Search for the cell housing the specified text and yield its [x, y] center coordinate. 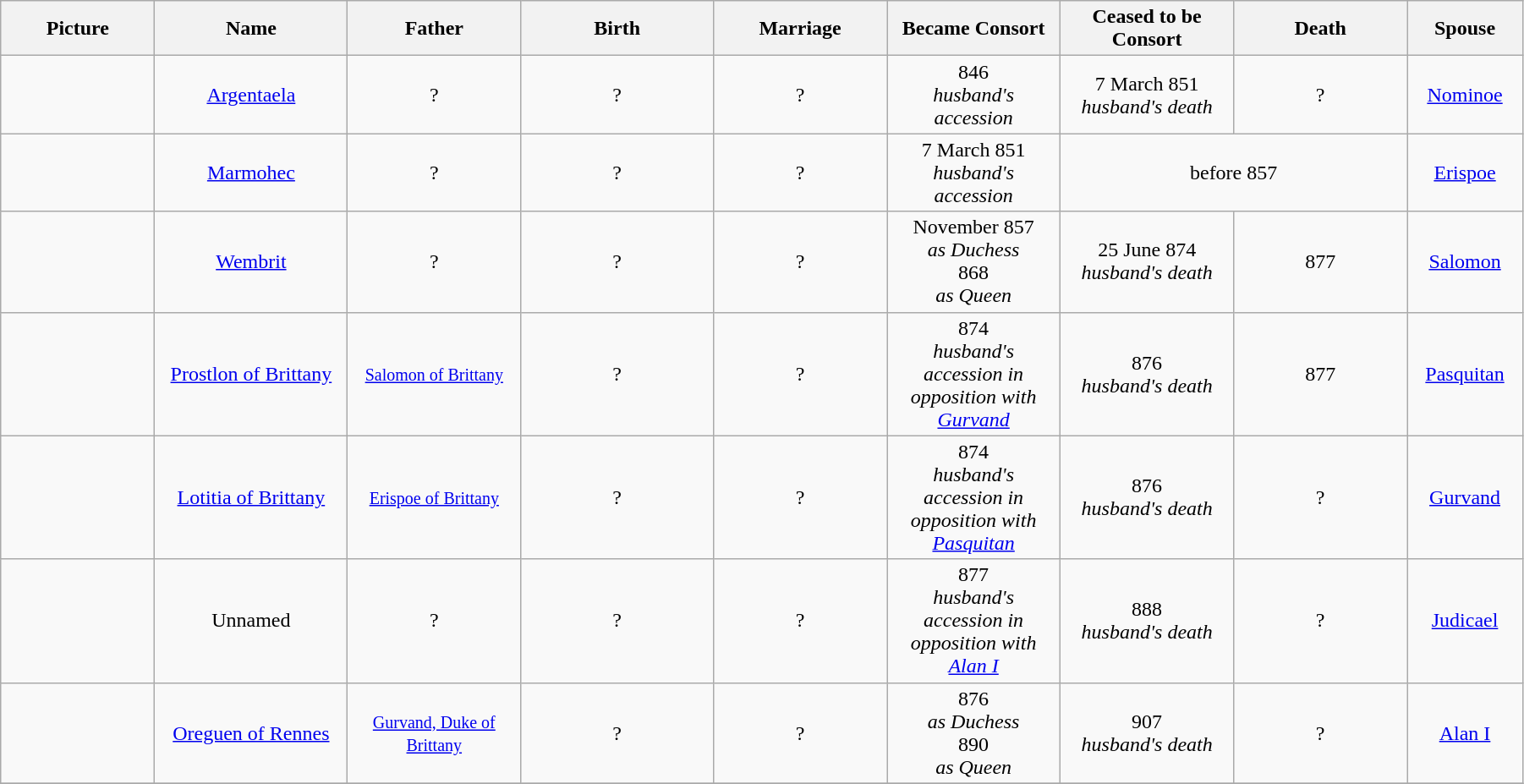
Picture [78, 29]
Marriage [800, 29]
Nominoe [1465, 95]
Marmohec [251, 173]
Wembrit [251, 262]
Judicael [1465, 621]
Pasquitan [1465, 374]
Salomon [1465, 262]
Alan I [1465, 732]
874husband's accession in opposition with Pasquitan [974, 497]
Spouse [1465, 29]
Lotitia of Brittany [251, 497]
846husband's accession [974, 95]
Birth [617, 29]
November 857as Duchess 868as Queen [974, 262]
907husband's death [1147, 732]
888husband's death [1147, 621]
Gurvand [1465, 497]
Name [251, 29]
Erispoe [1465, 173]
877husband's accession in opposition with Alan I [974, 621]
Father [435, 29]
Argentaela [251, 95]
Death [1321, 29]
Gurvand, Duke of Brittany [435, 732]
25 June 874husband's death [1147, 262]
Salomon of Brittany [435, 374]
Erispoe of Brittany [435, 497]
7 March 851husband's death [1147, 95]
before 857 [1234, 173]
Became Consort [974, 29]
Prostlon of Brittany [251, 374]
Oreguen of Rennes [251, 732]
Unnamed [251, 621]
Ceased to be Consort [1147, 29]
7 March 851husband's accession [974, 173]
876as Duchess 890as Queen [974, 732]
874husband's accession in opposition with Gurvand [974, 374]
